Output the [x, y] coordinate of the center of the cell containing the given text.  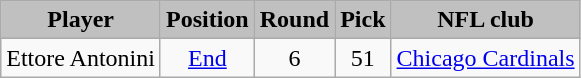
Chicago Cardinals [486, 58]
6 [294, 58]
Round [294, 20]
NFL club [486, 20]
Ettore Antonini [81, 58]
Pick [363, 20]
Position [207, 20]
51 [363, 58]
Player [81, 20]
End [207, 58]
